Extract the [X, Y] coordinate from the center of the cell holding the provided text.  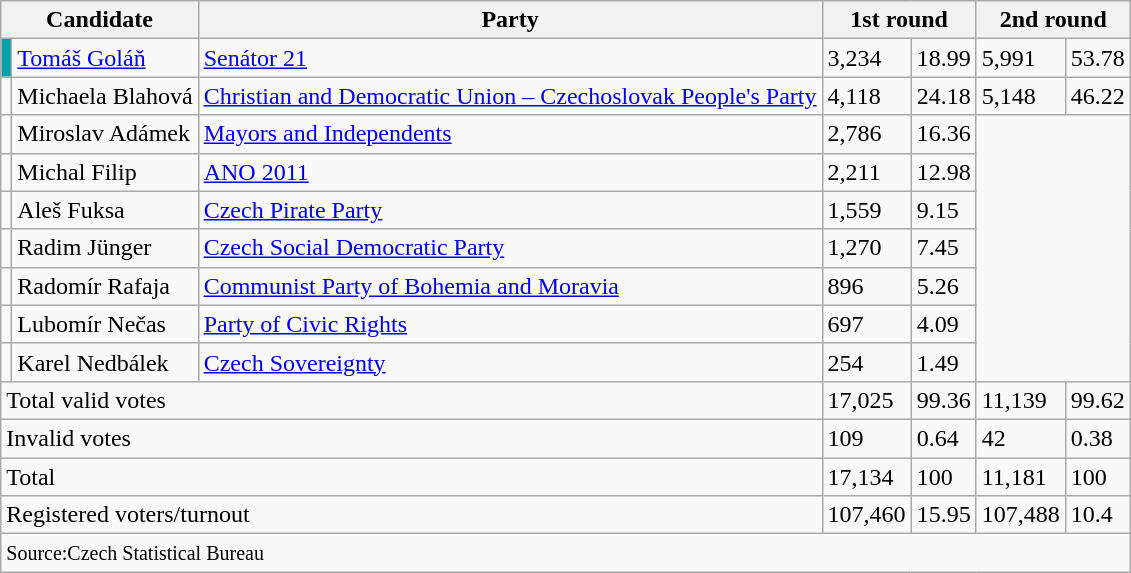
Candidate [100, 20]
Tomáš Goláň [105, 58]
Lubomír Nečas [105, 324]
16.36 [944, 134]
Michal Filip [105, 172]
42 [1020, 438]
Czech Sovereignty [510, 362]
Registered voters/turnout [412, 515]
5,148 [1020, 96]
46.22 [1098, 96]
107,488 [1020, 515]
24.18 [944, 96]
Karel Nedbálek [105, 362]
Radim Jünger [105, 248]
53.78 [1098, 58]
896 [866, 286]
4,118 [866, 96]
Aleš Fuksa [105, 210]
697 [866, 324]
254 [866, 362]
12.98 [944, 172]
Party of Civic Rights [510, 324]
0.64 [944, 438]
Total valid votes [412, 400]
10.4 [1098, 515]
Invalid votes [412, 438]
17,025 [866, 400]
5.26 [944, 286]
1,559 [866, 210]
99.36 [944, 400]
11,139 [1020, 400]
Party [510, 20]
Radomír Rafaja [105, 286]
107,460 [866, 515]
Senátor 21 [510, 58]
109 [866, 438]
4.09 [944, 324]
Communist Party of Bohemia and Moravia [510, 286]
9.15 [944, 210]
Total [412, 477]
99.62 [1098, 400]
7.45 [944, 248]
Source:Czech Statistical Bureau [566, 553]
Czech Pirate Party [510, 210]
Michaela Blahová [105, 96]
ANO 2011 [510, 172]
0.38 [1098, 438]
1.49 [944, 362]
17,134 [866, 477]
2,211 [866, 172]
18.99 [944, 58]
2nd round [1053, 20]
5,991 [1020, 58]
Miroslav Adámek [105, 134]
1st round [899, 20]
1,270 [866, 248]
Czech Social Democratic Party [510, 248]
11,181 [1020, 477]
2,786 [866, 134]
3,234 [866, 58]
Mayors and Independents [510, 134]
15.95 [944, 515]
Christian and Democratic Union – Czechoslovak People's Party [510, 96]
